Locate the cell with the specified text and output its (x, y) center coordinate. 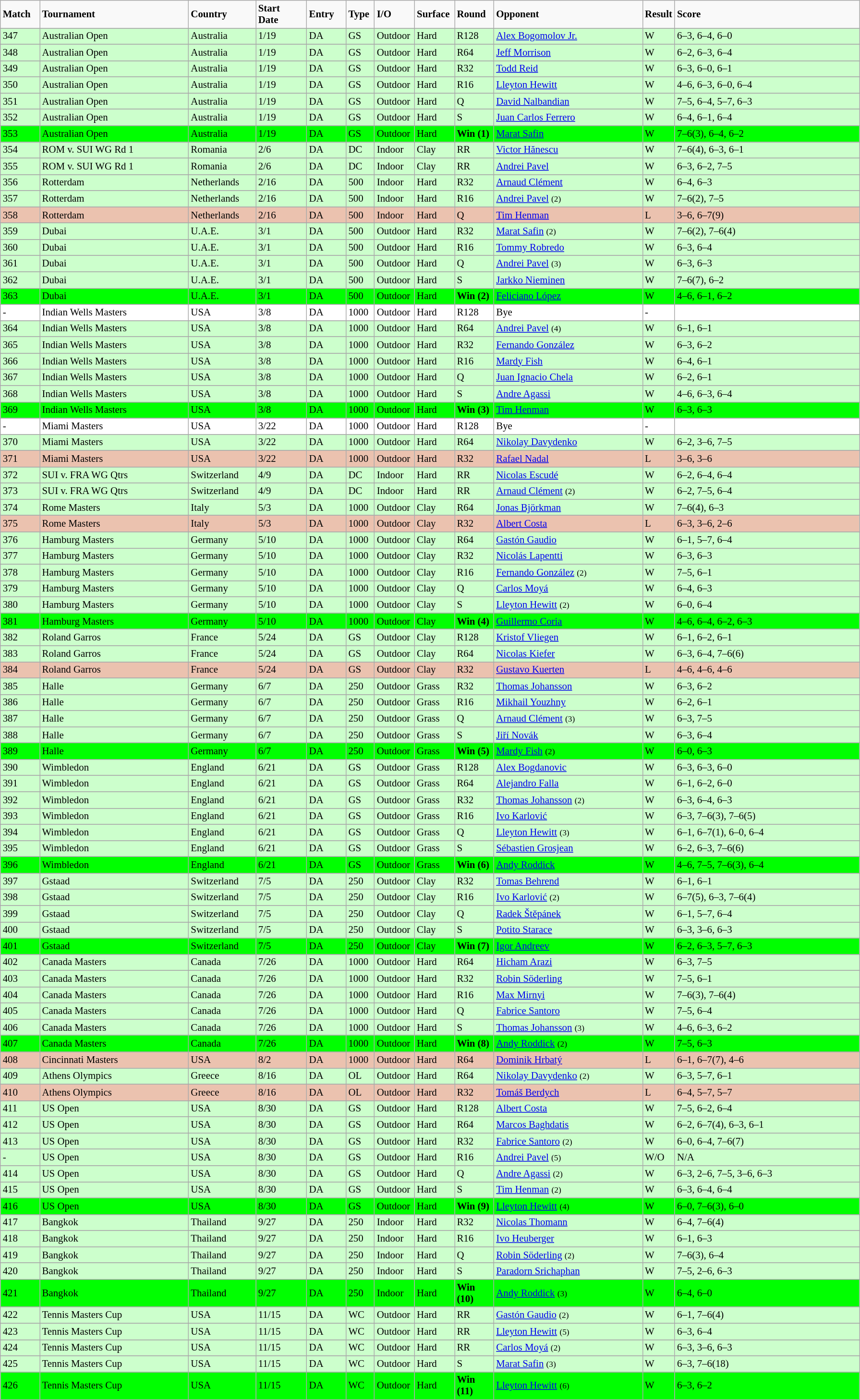
403 (20, 978)
6–3, 6–4, 6–3 (767, 800)
6–4, 6–1 (767, 361)
411 (20, 1109)
374 (20, 507)
6–7(5), 6–3, 7–6(4) (767, 897)
353 (20, 134)
393 (20, 816)
Score (767, 14)
Gustavo Kuerten (568, 670)
387 (20, 719)
7–5, 6–4 (767, 1011)
407 (20, 1044)
Fernando González (568, 345)
Jonas Björkman (568, 507)
Win (6) (474, 865)
402 (20, 963)
368 (20, 394)
359 (20, 231)
Tommy Robredo (568, 247)
I/O (395, 14)
Tomáš Berdych (568, 1092)
6–0, 6–4, 7–6(7) (767, 1141)
7–6(4), 6–3 (767, 507)
Match (20, 14)
Lleyton Hewitt (3) (568, 833)
Mikhail Youzhny (568, 702)
391 (20, 784)
Andre Agassi (2) (568, 1174)
Andy Roddick (3) (568, 1293)
6–2, 6–4, 6–4 (767, 475)
383 (20, 654)
Win (7) (474, 946)
Robin Söderling (568, 978)
Ivo Heuberger (568, 1239)
N/A (767, 1158)
Arnaud Clément (2) (568, 491)
421 (20, 1293)
379 (20, 589)
400 (20, 930)
401 (20, 946)
3–6, 6–7(9) (767, 215)
Jiří Novák (568, 735)
395 (20, 849)
396 (20, 865)
408 (20, 1060)
7–6(3), 6–4 (767, 1255)
6–1, 7–6(4) (767, 1315)
370 (20, 443)
Entry (327, 14)
7–6(3), 6–4, 6–2 (767, 134)
365 (20, 345)
Thomas Johansson (568, 686)
7–6(4), 6–3, 6–1 (767, 150)
347 (20, 36)
420 (20, 1271)
Type (360, 14)
6–3, 7–6(3), 7–6(5) (767, 816)
6–1, 6–3 (767, 1239)
Fabrice Santoro (2) (568, 1141)
Andrei Pavel (3) (568, 264)
Andy Roddick (2) (568, 1044)
362 (20, 280)
4–6, 6–4, 6–2, 6–3 (767, 621)
4–6, 7–5, 7–6(3), 6–4 (767, 865)
Tomas Behrend (568, 881)
350 (20, 85)
423 (20, 1331)
Win (5) (474, 751)
Alex Bogomolov Jr. (568, 36)
4–6, 6–3, 6–0, 6–4 (767, 85)
6–3, 6–4, 7–6(6) (767, 654)
6–2, 6–3, 5–7, 6–3 (767, 946)
Lleyton Hewitt (6) (568, 1386)
Nicolas Thomann (568, 1222)
398 (20, 897)
392 (20, 800)
Surface (434, 14)
380 (20, 605)
7–6(2), 7–5 (767, 199)
413 (20, 1141)
351 (20, 101)
Radek Štěpánek (568, 914)
Andrei Pavel (5) (568, 1158)
Tournament (114, 14)
Carlos Moyá (2) (568, 1348)
7–5, 2–6, 6–3 (767, 1271)
6–1, 6–2, 6–1 (767, 638)
388 (20, 735)
349 (20, 69)
Round (474, 14)
Feliciano López (568, 296)
6–2, 7–5, 6–4 (767, 491)
Sébastien Grosjean (568, 849)
366 (20, 361)
7–5, 6–2, 6–4 (767, 1109)
6–3, 7–6(18) (767, 1364)
382 (20, 638)
Marat Safin (568, 134)
Victor Hănescu (568, 150)
376 (20, 540)
Arnaud Clément (3) (568, 719)
Ivo Karlović (2) (568, 897)
Marat Safin (3) (568, 1364)
Lleyton Hewitt (5) (568, 1331)
Andrei Pavel (2) (568, 199)
397 (20, 881)
6–3, 3–6, 2–6 (767, 524)
373 (20, 491)
Win (11) (474, 1386)
416 (20, 1206)
6–0, 6–4 (767, 605)
Lleyton Hewitt (4) (568, 1206)
414 (20, 1174)
6–2, 6–7(4), 6–3, 6–1 (767, 1125)
6–3, 6–2, 7–5 (767, 166)
Nicolas Kiefer (568, 654)
Rafael Nadal (568, 459)
Potito Starace (568, 930)
Mardy Fish (568, 361)
375 (20, 524)
399 (20, 914)
Win (4) (474, 621)
6–2, 3–6, 7–5 (767, 443)
Nicolás Lapentti (568, 556)
425 (20, 1364)
378 (20, 572)
390 (20, 767)
377 (20, 556)
384 (20, 670)
Opponent (568, 14)
Andrei Pavel (4) (568, 329)
6–3, 2–6, 7–5, 3–6, 6–3 (767, 1174)
6–0, 6–3 (767, 751)
7–6(2), 7–6(4) (767, 231)
4–6, 6–3, 6–2 (767, 1027)
Nicolas Escudé (568, 475)
424 (20, 1348)
Cincinnati Masters (114, 1060)
Win (2) (474, 296)
422 (20, 1315)
369 (20, 410)
4–6, 6–1, 6–2 (767, 296)
Marcos Baghdatis (568, 1125)
6–1, 6–7(1), 6–0, 6–4 (767, 833)
Lleyton Hewitt (568, 85)
389 (20, 751)
Ivo Karlović (568, 816)
Win (8) (474, 1044)
7–6(3), 7–6(4) (767, 995)
363 (20, 296)
405 (20, 1011)
Kristof Vliegen (568, 638)
Max Mirnyi (568, 995)
Thomas Johansson (2) (568, 800)
Tim Henman (2) (568, 1190)
6–4, 6–1, 6–4 (767, 118)
355 (20, 166)
418 (20, 1239)
Fabrice Santoro (568, 1011)
Carlos Moyá (568, 589)
410 (20, 1092)
Jeff Morrison (568, 52)
361 (20, 264)
358 (20, 215)
6–1, 6–2, 6–0 (767, 784)
404 (20, 995)
Igor Andreev (568, 946)
4–6, 6–3, 6–4 (767, 394)
6–1, 6–7(7), 4–6 (767, 1060)
352 (20, 118)
419 (20, 1255)
Andy Roddick (568, 865)
394 (20, 833)
Jarkko Nieminen (568, 280)
7–6(7), 6–2 (767, 280)
6–3, 6–4, 6–0 (767, 36)
Country (222, 14)
6–3, 6–0, 6–1 (767, 69)
Juan Carlos Ferrero (568, 118)
348 (20, 52)
David Nalbandian (568, 101)
Nikolay Davydenko (568, 443)
Hicham Arazi (568, 963)
7–5, 6–4, 5–7, 6–3 (767, 101)
Fernando González (2) (568, 572)
8/2 (281, 1060)
367 (20, 377)
415 (20, 1190)
6–3, 6–4, 6–4 (767, 1190)
Alejandro Falla (568, 784)
6–3, 6–3, 6–0 (767, 767)
Robin Söderling (2) (568, 1255)
6–3, 5–7, 6–1 (767, 1076)
360 (20, 247)
Andre Agassi (568, 394)
Marat Safin (2) (568, 231)
406 (20, 1027)
6–4, 7–6(4) (767, 1222)
357 (20, 199)
385 (20, 686)
356 (20, 182)
412 (20, 1125)
372 (20, 475)
386 (20, 702)
Juan Ignacio Chela (568, 377)
409 (20, 1076)
Dominik Hrbatý (568, 1060)
Win (10) (474, 1293)
6–4, 5–7, 5–7 (767, 1092)
354 (20, 150)
Andrei Pavel (568, 166)
6–2, 6–3, 7–6(6) (767, 849)
371 (20, 459)
Arnaud Clément (568, 182)
Result (659, 14)
426 (20, 1386)
4–6, 4–6, 4–6 (767, 670)
6–2, 6–3, 6–4 (767, 52)
Win (3) (474, 410)
Win (1) (474, 134)
Gastón Gaudio (2) (568, 1315)
Mardy Fish (2) (568, 751)
Alex Bogdanovic (568, 767)
Guillermo Coria (568, 621)
381 (20, 621)
Nikolay Davydenko (2) (568, 1076)
Lleyton Hewitt (2) (568, 605)
7–5, 6–3 (767, 1044)
StartDate (281, 14)
Win (9) (474, 1206)
Thomas Johansson (3) (568, 1027)
Todd Reid (568, 69)
Paradorn Srichaphan (568, 1271)
417 (20, 1222)
6–4, 6–0 (767, 1293)
Gastón Gaudio (568, 540)
364 (20, 329)
W/O (659, 1158)
6–0, 7–6(3), 6–0 (767, 1206)
3–6, 3–6 (767, 459)
